Provide the [X, Y] coordinate of the cell's center where the given text is located.  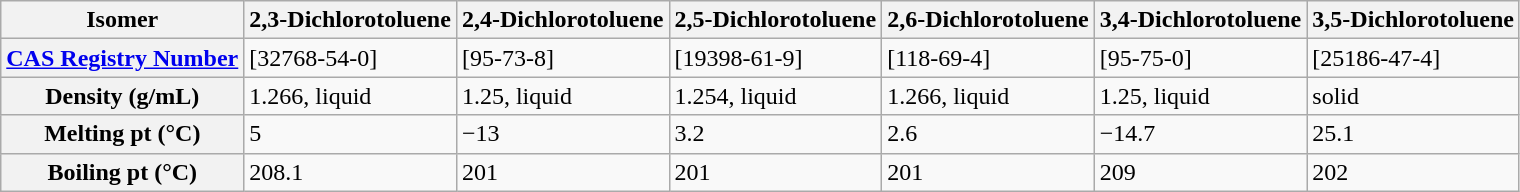
−14.7 [1200, 134]
3.2 [776, 134]
5 [350, 134]
3,5-Dichlorotoluene [1414, 20]
2,4-Dichlorotoluene [562, 20]
Isomer [122, 20]
Melting pt (°C) [122, 134]
209 [1200, 172]
208.1 [350, 172]
[25186-47-4] [1414, 58]
−13 [562, 134]
solid [1414, 96]
[118-69-4] [988, 58]
202 [1414, 172]
[19398-61-9] [776, 58]
2,3-Dichlorotoluene [350, 20]
25.1 [1414, 134]
3,4-Dichlorotoluene [1200, 20]
Boiling pt (°C) [122, 172]
[32768-54-0] [350, 58]
[95-75-0] [1200, 58]
CAS Registry Number [122, 58]
Density (g/mL) [122, 96]
2,6-Dichlorotoluene [988, 20]
1.254, liquid [776, 96]
2.6 [988, 134]
2,5-Dichlorotoluene [776, 20]
[95-73-8] [562, 58]
